Return [x, y] of the center of cell containing provided text 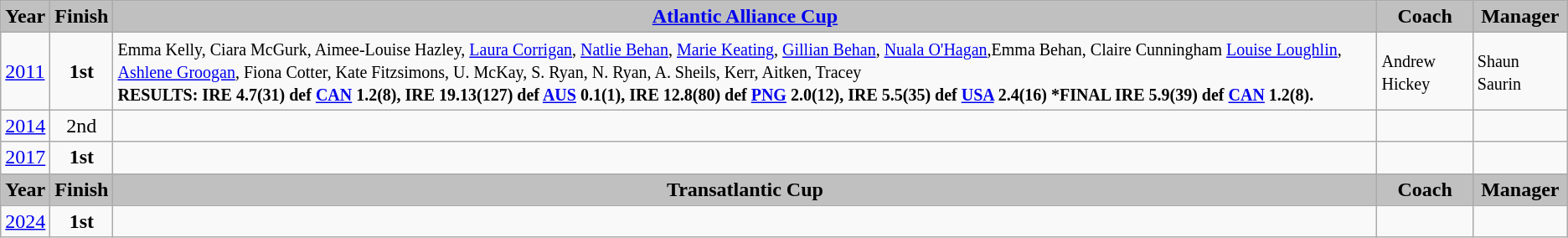
2024 [25, 221]
Transatlantic Cup [745, 189]
2014 [25, 126]
2nd [82, 126]
2011 [25, 71]
Andrew Hickey [1425, 71]
Atlantic Alliance Cup [745, 17]
2017 [25, 158]
Shaun Saurin [1519, 71]
